Provide the [X, Y] coordinate of the cell's center where the given text is located.  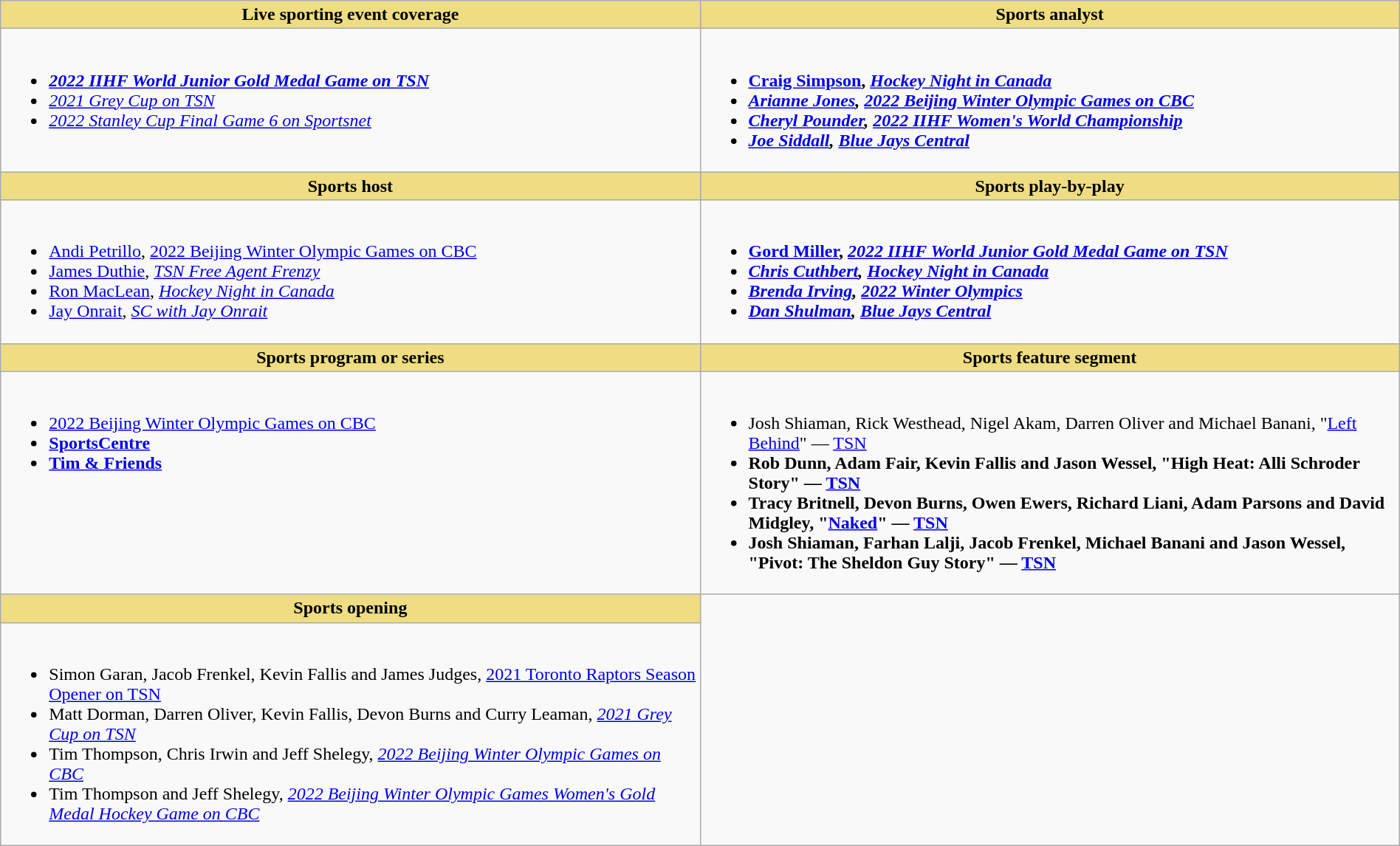
Sports host [350, 186]
Sports play-by-play [1050, 186]
Sports analyst [1050, 15]
Live sporting event coverage [350, 15]
2022 IIHF World Junior Gold Medal Game on TSN2021 Grey Cup on TSN2022 Stanley Cup Final Game 6 on Sportsnet [350, 100]
Sports feature segment [1050, 357]
Sports program or series [350, 357]
Sports opening [350, 608]
2022 Beijing Winter Olympic Games on CBCSportsCentreTim & Friends [350, 483]
